Capture the cell that displays the provided text and extract its [x, y] central coordinate. 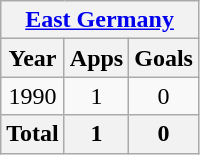
Apps [96, 58]
Goals [164, 58]
1990 [33, 96]
East Germany [100, 20]
Total [33, 134]
Year [33, 58]
